Identify which cell holds the provided text, then report its (X, Y) central coordinate. 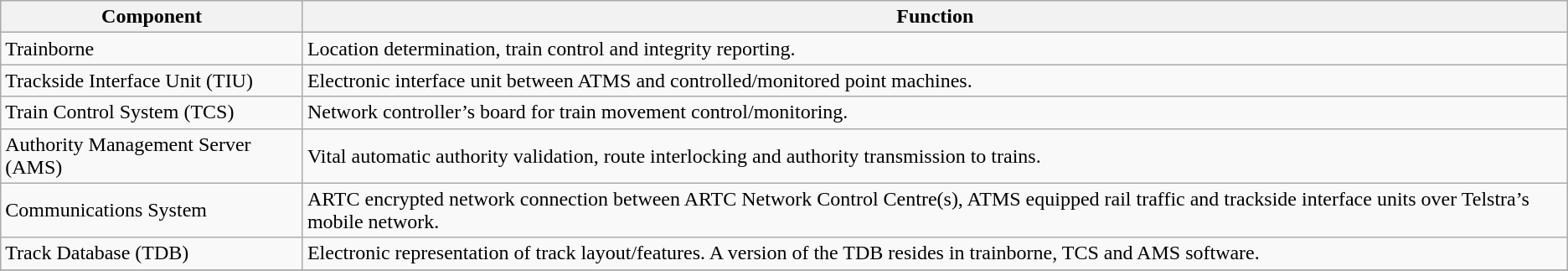
Trackside Interface Unit (TIU) (152, 81)
Authority Management Server (AMS) (152, 156)
Function (935, 17)
Component (152, 17)
Network controller’s board for train movement control/monitoring. (935, 112)
Train Control System (TCS) (152, 112)
Electronic representation of track layout/features. A version of the TDB resides in trainborne, TCS and AMS software. (935, 253)
Location determination, train control and integrity reporting. (935, 49)
Electronic interface unit between ATMS and controlled/monitored point machines. (935, 81)
Communications System (152, 210)
Track Database (TDB) (152, 253)
Trainborne (152, 49)
Vital automatic authority validation, route interlocking and authority transmission to trains. (935, 156)
